Search for the cell housing the specified text and yield its (x, y) center coordinate. 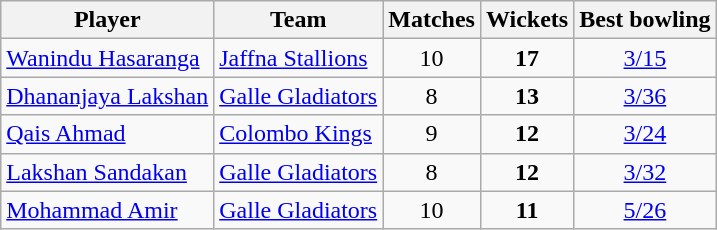
9 (432, 134)
5/26 (645, 210)
13 (526, 96)
Jaffna Stallions (298, 58)
Wanindu Hasaranga (108, 58)
Mohammad Amir (108, 210)
Dhananjaya Lakshan (108, 96)
3/36 (645, 96)
Colombo Kings (298, 134)
3/15 (645, 58)
3/32 (645, 172)
Wickets (526, 20)
17 (526, 58)
Best bowling (645, 20)
11 (526, 210)
Team (298, 20)
Qais Ahmad (108, 134)
Player (108, 20)
Matches (432, 20)
3/24 (645, 134)
Lakshan Sandakan (108, 172)
